Provide the (x, y) coordinate of the cell's center where the given text is located.  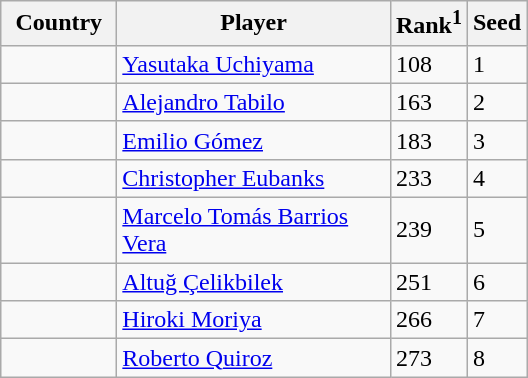
266 (428, 320)
Roberto Quiroz (254, 358)
Hiroki Moriya (254, 320)
1 (496, 64)
8 (496, 358)
Christopher Eubanks (254, 178)
Country (59, 24)
5 (496, 230)
Alejandro Tabilo (254, 102)
163 (428, 102)
3 (496, 140)
Yasutaka Uchiyama (254, 64)
Rank1 (428, 24)
Marcelo Tomás Barrios Vera (254, 230)
183 (428, 140)
Player (254, 24)
2 (496, 102)
108 (428, 64)
273 (428, 358)
233 (428, 178)
Altuğ Çelikbilek (254, 282)
Emilio Gómez (254, 140)
4 (496, 178)
6 (496, 282)
Seed (496, 24)
251 (428, 282)
239 (428, 230)
7 (496, 320)
